Extract the (x, y) coordinate from the center of the cell holding the provided text.  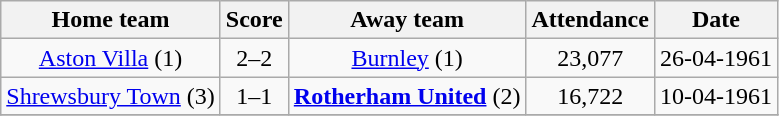
Burnley (1) (407, 58)
Date (716, 20)
Shrewsbury Town (3) (111, 96)
2–2 (254, 58)
Away team (407, 20)
16,722 (590, 96)
Aston Villa (1) (111, 58)
1–1 (254, 96)
10-04-1961 (716, 96)
Score (254, 20)
Rotherham United (2) (407, 96)
Attendance (590, 20)
Home team (111, 20)
23,077 (590, 58)
26-04-1961 (716, 58)
